Capture the cell that displays the provided text and extract its [x, y] central coordinate. 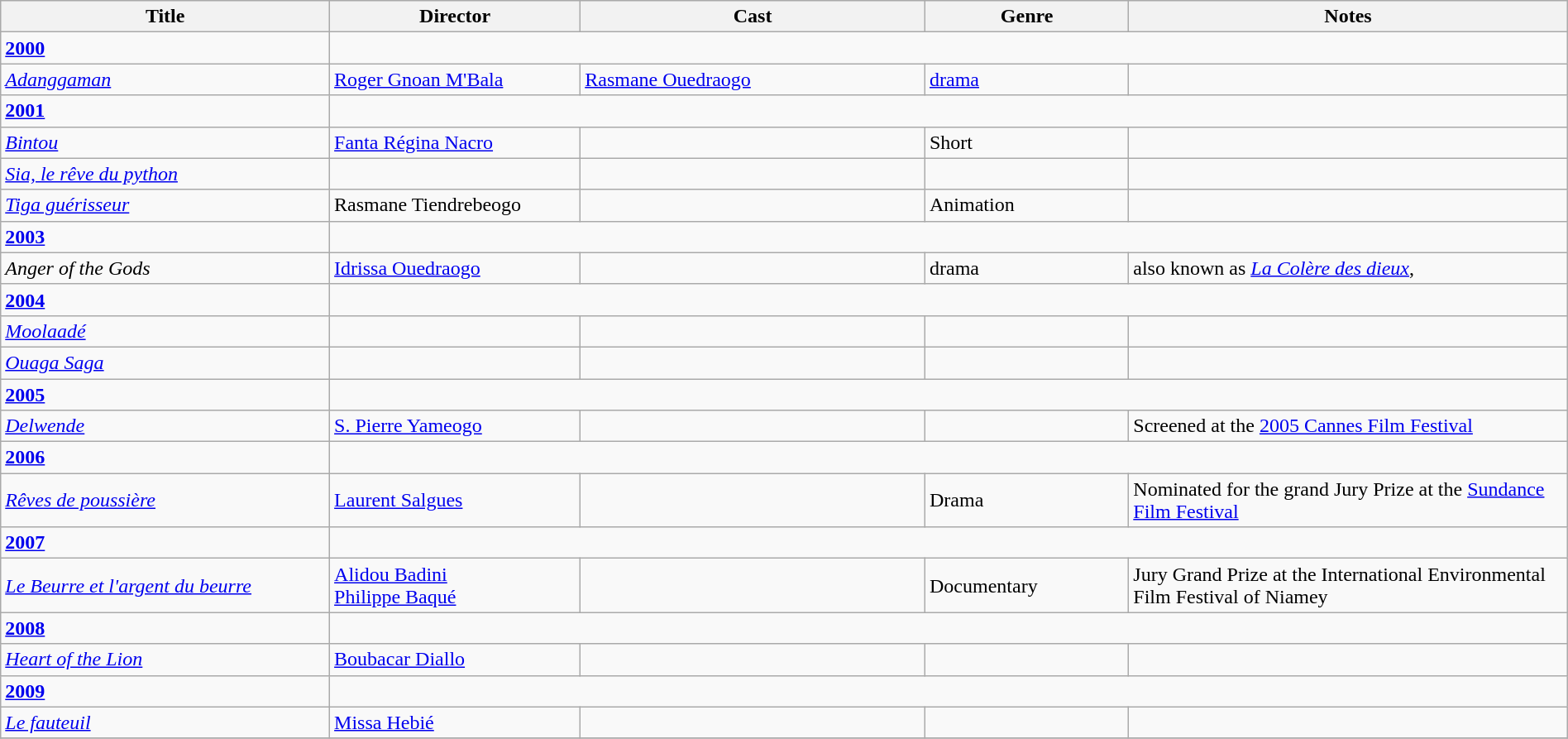
Le fauteuil [165, 722]
also known as La Colère des dieux, [1348, 268]
Director [455, 17]
Title [165, 17]
2001 [165, 111]
2003 [165, 237]
Sia, le rêve du python [165, 174]
Adanggaman [165, 79]
Rêves de poussière [165, 500]
Boubacar Diallo [455, 660]
Moolaadé [165, 331]
Anger of the Gods [165, 268]
Cast [753, 17]
Idrissa Ouedraogo [455, 268]
Jury Grand Prize at the International Environmental Film Festival of Niamey [1348, 586]
Roger Gnoan M'Bala [455, 79]
S. Pierre Yameogo [455, 426]
Nominated for the grand Jury Prize at the Sundance Film Festival [1348, 500]
Tiga guérisseur [165, 205]
Short [1026, 142]
2006 [165, 458]
Notes [1348, 17]
Drama [1026, 500]
Bintou [165, 142]
2007 [165, 543]
Animation [1026, 205]
Le Beurre et l'argent du beurre [165, 586]
2008 [165, 628]
2004 [165, 300]
Documentary [1026, 586]
Screened at the 2005 Cannes Film Festival [1348, 426]
Rasmane Ouedraogo [753, 79]
Heart of the Lion [165, 660]
Ouaga Saga [165, 362]
Rasmane Tiendrebeogo [455, 205]
Fanta Régina Nacro [455, 142]
Alidou BadiniPhilippe Baqué [455, 586]
2009 [165, 691]
2000 [165, 48]
Missa Hebié [455, 722]
Genre [1026, 17]
Laurent Salgues [455, 500]
2005 [165, 395]
Delwende [165, 426]
